Determine the [X, Y] coordinate at the center of the cell enclosing the given text.  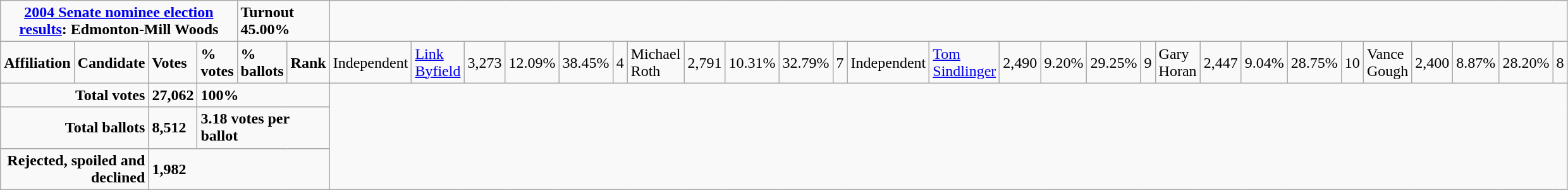
3.18 votes per ballot [263, 128]
7 [840, 62]
10.31% [752, 62]
Gary Horan [1177, 62]
2,400 [1433, 62]
% ballots [262, 62]
Total votes [75, 95]
38.45% [585, 62]
9 [1148, 62]
Total ballots [75, 128]
1,982 [239, 168]
29.25% [1114, 62]
Rank [309, 62]
28.20% [1526, 62]
28.75% [1314, 62]
2004 Senate nominee election results: Edmonton-Mill Woods [119, 22]
Turnout 45.00% [283, 22]
9.20% [1063, 62]
8,512 [173, 128]
Link Byfield [438, 62]
10 [1352, 62]
2,447 [1220, 62]
% votes [217, 62]
Michael Roth [656, 62]
4 [620, 62]
Rejected, spoiled and declined [75, 168]
Tom Sindlinger [965, 62]
27,062 [173, 95]
8 [1560, 62]
9.04% [1265, 62]
Vance Gough [1387, 62]
2,490 [1020, 62]
Candidate [111, 62]
12.09% [532, 62]
Votes [173, 62]
2,791 [704, 62]
Affiliation [37, 62]
8.87% [1476, 62]
100% [263, 95]
32.79% [805, 62]
3,273 [484, 62]
